From the cell containing the given text, extract its center point as (x, y) coordinate. 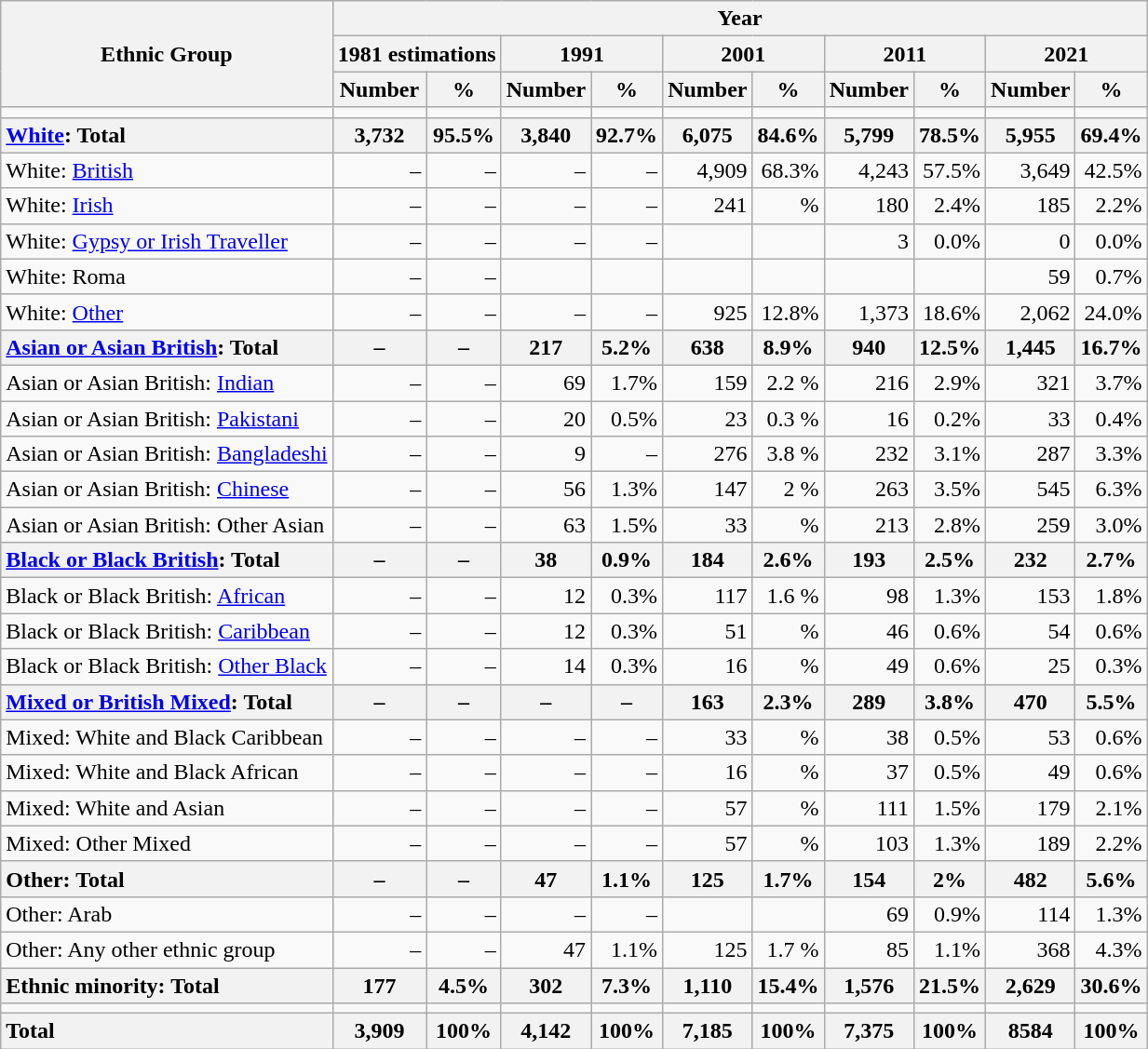
470 (1031, 702)
321 (1031, 383)
154 (869, 879)
Total (167, 1031)
3.0% (1112, 525)
179 (1031, 808)
0.7% (1112, 276)
241 (708, 206)
18.6% (950, 312)
0.2% (950, 418)
2.6% (788, 560)
Other: Arab (167, 914)
3 (869, 241)
159 (708, 383)
Asian or Asian British: Indian (167, 383)
15.4% (788, 986)
213 (869, 525)
53 (1031, 737)
2.3% (788, 702)
2.2 % (788, 383)
White: Irish (167, 206)
46 (869, 631)
5.2% (628, 347)
White: Total (167, 135)
482 (1031, 879)
Mixed or British Mixed: Total (167, 702)
0 (1031, 241)
4,243 (869, 170)
5.5% (1112, 702)
4.3% (1112, 949)
Mixed: White and Black Caribbean (167, 737)
263 (869, 490)
287 (1031, 454)
20 (546, 418)
14 (546, 666)
1,373 (869, 312)
1,445 (1031, 347)
3,840 (546, 135)
289 (869, 702)
8584 (1031, 1031)
56 (546, 490)
4,909 (708, 170)
103 (869, 843)
545 (1031, 490)
9 (546, 454)
3.3% (1112, 454)
59 (1031, 276)
3.8 % (788, 454)
3,649 (1031, 170)
1.6 % (788, 596)
153 (1031, 596)
111 (869, 808)
Mixed: Other Mixed (167, 843)
189 (1031, 843)
2.9% (950, 383)
2% (950, 879)
37 (869, 773)
51 (708, 631)
White: Other (167, 312)
6,075 (708, 135)
114 (1031, 914)
2.5% (950, 560)
184 (708, 560)
98 (869, 596)
259 (1031, 525)
85 (869, 949)
0.4% (1112, 418)
3,732 (380, 135)
23 (708, 418)
Asian or Asian British: Total (167, 347)
1.7 % (788, 949)
7,185 (708, 1031)
White: Gypsy or Irish Traveller (167, 241)
21.5% (950, 986)
White: British (167, 170)
White: Roma (167, 276)
2.7% (1112, 560)
3.1% (950, 454)
180 (869, 206)
Black or Black British: African (167, 596)
940 (869, 347)
Asian or Asian British: Chinese (167, 490)
69.4% (1112, 135)
5.6% (1112, 879)
163 (708, 702)
92.7% (628, 135)
3.8% (950, 702)
Asian or Asian British: Other Asian (167, 525)
193 (869, 560)
216 (869, 383)
Asian or Asian British: Bangladeshi (167, 454)
Asian or Asian British: Pakistani (167, 418)
0.3 % (788, 418)
117 (708, 596)
63 (546, 525)
Black or Black British: Other Black (167, 666)
95.5% (464, 135)
1981 estimations (417, 54)
7,375 (869, 1031)
84.6% (788, 135)
Ethnic minority: Total (167, 986)
2 % (788, 490)
30.6% (1112, 986)
57.5% (950, 170)
Black or Black British: Total (167, 560)
925 (708, 312)
2.1% (1112, 808)
Mixed: White and Black African (167, 773)
78.5% (950, 135)
5,799 (869, 135)
2,062 (1031, 312)
2.8% (950, 525)
12.8% (788, 312)
2.4% (950, 206)
368 (1031, 949)
Year (739, 19)
8.9% (788, 347)
2,629 (1031, 986)
4,142 (546, 1031)
1991 (581, 54)
3.7% (1112, 383)
2001 (743, 54)
217 (546, 347)
16.7% (1112, 347)
7.3% (628, 986)
2011 (905, 54)
185 (1031, 206)
1,110 (708, 986)
68.3% (788, 170)
1.8% (1112, 596)
Other: Total (167, 879)
638 (708, 347)
276 (708, 454)
Mixed: White and Asian (167, 808)
3.5% (950, 490)
147 (708, 490)
24.0% (1112, 312)
42.5% (1112, 170)
5,955 (1031, 135)
4.5% (464, 986)
3,909 (380, 1031)
54 (1031, 631)
177 (380, 986)
302 (546, 986)
1,576 (869, 986)
Other: Any other ethnic group (167, 949)
12.5% (950, 347)
Black or Black British: Caribbean (167, 631)
Ethnic Group (167, 54)
25 (1031, 666)
6.3% (1112, 490)
2021 (1067, 54)
